Locate the cell with the specified text and output its [x, y] center coordinate. 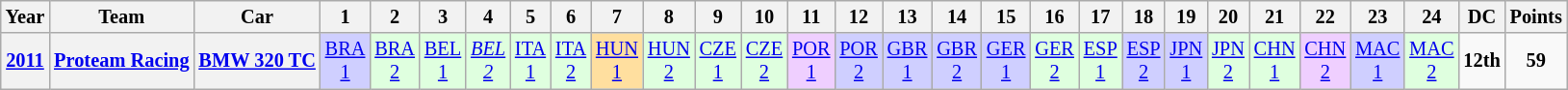
Proteam Racing [121, 61]
22 [1324, 16]
CZE2 [764, 61]
GBR2 [957, 61]
2011 [25, 61]
Points [1536, 16]
GBR1 [908, 61]
24 [1431, 16]
BEL1 [443, 61]
GER1 [1006, 61]
Car [256, 16]
Team [121, 16]
ITA2 [571, 61]
8 [669, 16]
18 [1144, 16]
14 [957, 16]
16 [1054, 16]
CHN1 [1274, 61]
ESP2 [1144, 61]
MAC2 [1431, 61]
DC [1481, 16]
4 [488, 16]
9 [718, 16]
JPN2 [1228, 61]
1 [346, 16]
10 [764, 16]
20 [1228, 16]
15 [1006, 16]
JPN1 [1186, 61]
BMW 320 TC [256, 61]
5 [530, 16]
19 [1186, 16]
17 [1101, 16]
23 [1377, 16]
ITA1 [530, 61]
6 [571, 16]
GER2 [1054, 61]
ESP1 [1101, 61]
BRA1 [346, 61]
CHN2 [1324, 61]
11 [810, 16]
Year [25, 16]
21 [1274, 16]
POR1 [810, 61]
12th [1481, 61]
12 [859, 16]
3 [443, 16]
HUN1 [617, 61]
59 [1536, 61]
7 [617, 16]
HUN2 [669, 61]
MAC1 [1377, 61]
POR2 [859, 61]
BEL2 [488, 61]
2 [395, 16]
13 [908, 16]
CZE1 [718, 61]
BRA2 [395, 61]
